Scan for the cell matching the given text and deliver its (x, y) coordinate at center. 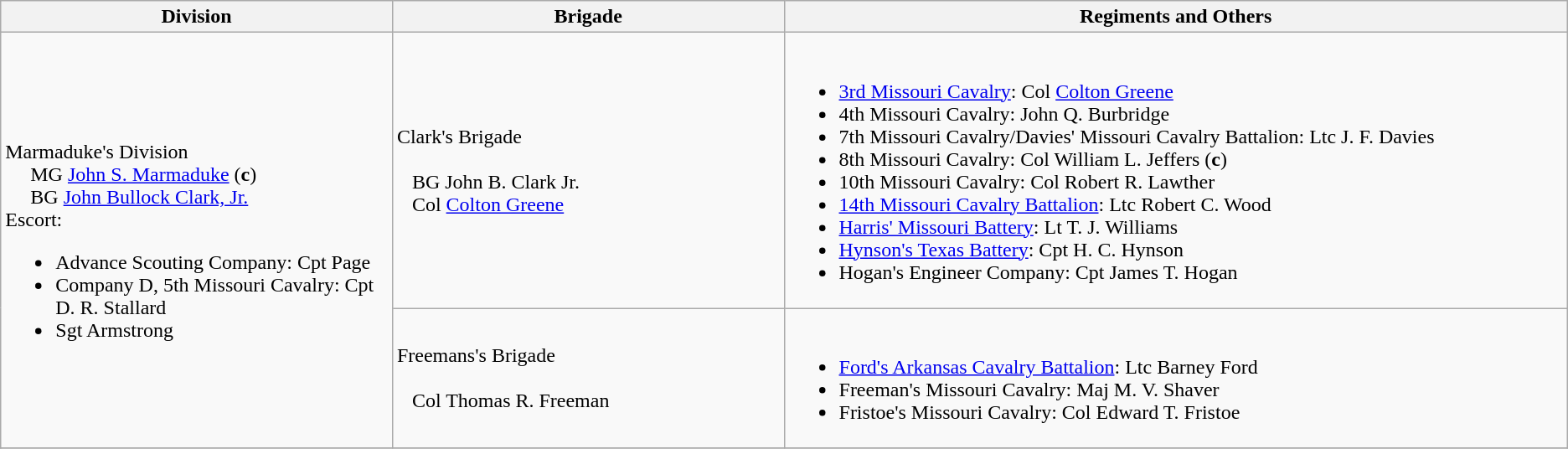
Ford's Arkansas Cavalry Battalion: Ltc Barney FordFreeman's Missouri Cavalry: Maj M. V. ShaverFristoe's Missouri Cavalry: Col Edward T. Fristoe (1176, 379)
Clark's Brigade BG John B. Clark Jr. Col Colton Greene (588, 171)
Brigade (588, 17)
Division (197, 17)
Regiments and Others (1176, 17)
Freemans's Brigade Col Thomas R. Freeman (588, 379)
